Capture the cell that displays the provided text and extract its (X, Y) central coordinate. 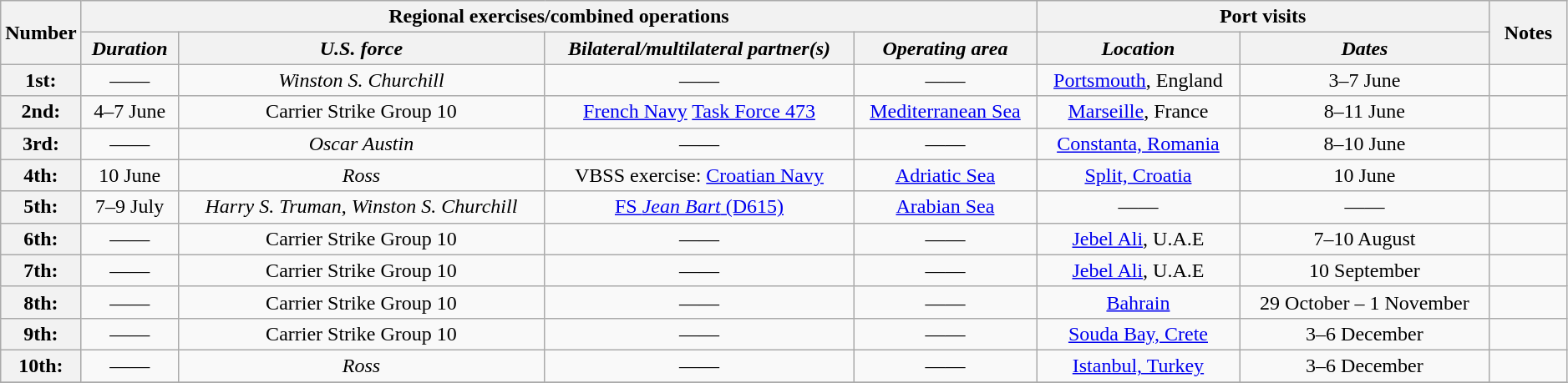
Bilateral/multilateral partner(s) (699, 48)
10 September (1364, 270)
FS Jean Bart (D615) (699, 207)
Oscar Austin (361, 144)
Port visits (1263, 17)
9th: (41, 334)
Number (41, 33)
8th: (41, 302)
8–10 June (1364, 144)
Notes (1529, 33)
Marseille, France (1139, 112)
Adriatic Sea (945, 175)
Location (1139, 48)
3rd: (41, 144)
Mediterranean Sea (945, 112)
1st: (41, 80)
Arabian Sea (945, 207)
Operating area (945, 48)
3–7 June (1364, 80)
U.S. force (361, 48)
VBSS exercise: Croatian Navy (699, 175)
Dates (1364, 48)
5th: (41, 207)
Constanta, Romania (1139, 144)
Istanbul, Turkey (1139, 365)
29 October – 1 November (1364, 302)
Souda Bay, Crete (1139, 334)
Bahrain (1139, 302)
8–11 June (1364, 112)
Winston S. Churchill (361, 80)
Regional exercises/combined operations (559, 17)
10th: (41, 365)
4th: (41, 175)
6th: (41, 239)
7–9 July (129, 207)
4–7 June (129, 112)
Harry S. Truman, Winston S. Churchill (361, 207)
7–10 August (1364, 239)
2nd: (41, 112)
French Navy Task Force 473 (699, 112)
7th: (41, 270)
Duration (129, 48)
Portsmouth, England (1139, 80)
Split, Croatia (1139, 175)
